Search for the cell housing the specified text and yield its (x, y) center coordinate. 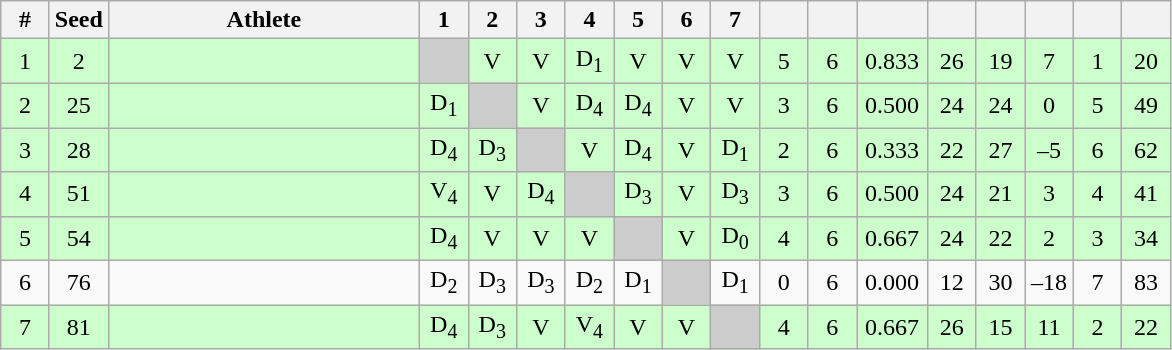
30 (1000, 283)
0.333 (892, 150)
# (26, 20)
27 (1000, 150)
Seed (78, 20)
15 (1000, 327)
76 (78, 283)
–18 (1050, 283)
49 (1146, 105)
41 (1146, 194)
0.000 (892, 283)
D0 (736, 238)
20 (1146, 61)
81 (78, 327)
19 (1000, 61)
–5 (1050, 150)
62 (1146, 150)
0.833 (892, 61)
Athlete (264, 20)
83 (1146, 283)
12 (952, 283)
34 (1146, 238)
21 (1000, 194)
54 (78, 238)
28 (78, 150)
11 (1050, 327)
25 (78, 105)
51 (78, 194)
